Return the (x, y) coordinate for the center point of the cell that contains the specified text.  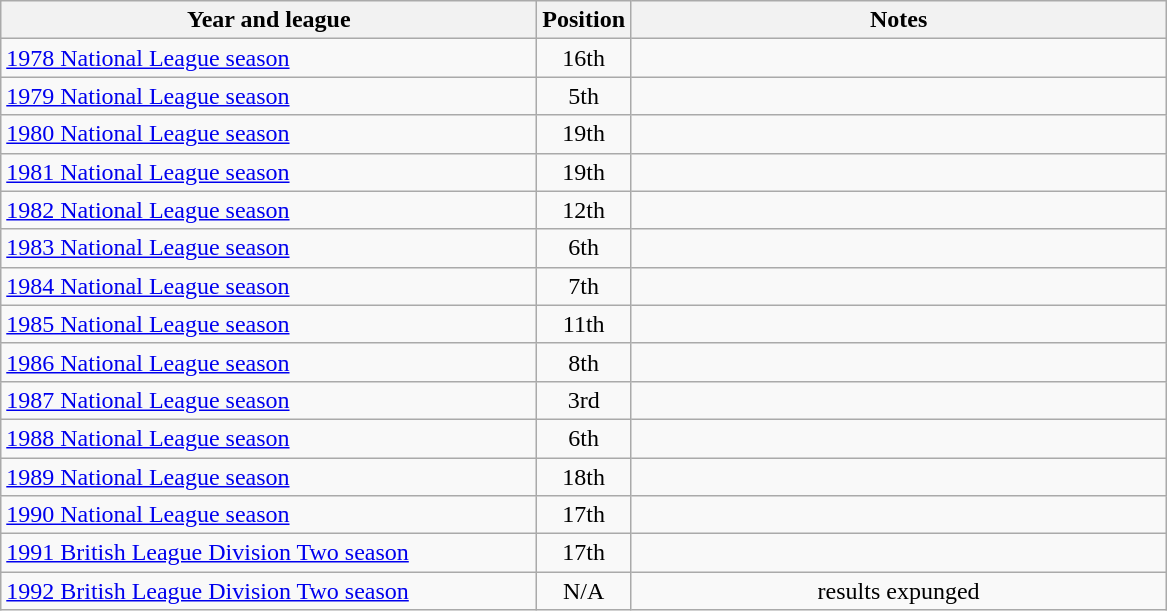
1981 National League season (269, 172)
Year and league (269, 20)
1986 National League season (269, 362)
Position (584, 20)
1985 National League season (269, 324)
1987 National League season (269, 400)
1982 National League season (269, 210)
12th (584, 210)
Notes (899, 20)
1978 National League season (269, 58)
1992 British League Division Two season (269, 591)
8th (584, 362)
1979 National League season (269, 96)
1983 National League season (269, 248)
N/A (584, 591)
5th (584, 96)
1980 National League season (269, 134)
1988 National League season (269, 438)
1991 British League Division Two season (269, 553)
1984 National League season (269, 286)
16th (584, 58)
11th (584, 324)
18th (584, 477)
results expunged (899, 591)
1990 National League season (269, 515)
3rd (584, 400)
7th (584, 286)
1989 National League season (269, 477)
